Provide the [X, Y] coordinate of the cell's center where the given text is located.  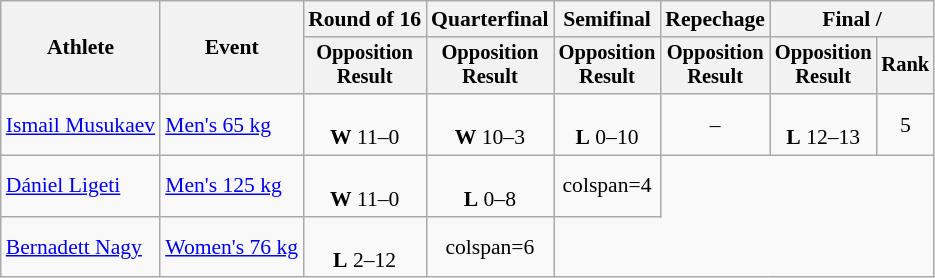
Repechage [715, 19]
Final / [852, 19]
Quarterfinal [490, 19]
Ismail Musukaev [80, 124]
Round of 16 [364, 19]
– [715, 124]
L 0–8 [490, 186]
colspan=4 [608, 186]
Women's 76 kg [232, 248]
Bernadett Nagy [80, 248]
Rank [906, 66]
Event [232, 48]
Semifinal [608, 19]
L 2–12 [364, 248]
Dániel Ligeti [80, 186]
Men's 65 kg [232, 124]
Athlete [80, 48]
W 10–3 [490, 124]
L 12–13 [824, 124]
colspan=6 [490, 248]
L 0–10 [608, 124]
Men's 125 kg [232, 186]
5 [906, 124]
